Find where the given text appears and provide that cell's center as (X, Y) coordinate. 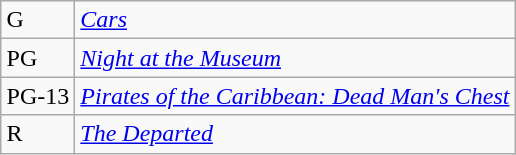
R (38, 134)
Night at the Museum (295, 58)
PG-13 (38, 96)
Pirates of the Caribbean: Dead Man's Chest (295, 96)
G (38, 20)
PG (38, 58)
The Departed (295, 134)
Cars (295, 20)
